Locate the cell with the specified text and output its [x, y] center coordinate. 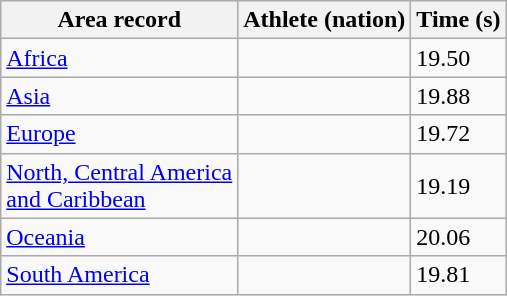
Africa [120, 58]
South America [120, 275]
Athlete (nation) [324, 20]
19.81 [458, 275]
Asia [120, 96]
Area record [120, 20]
19.50 [458, 58]
19.72 [458, 134]
Time (s) [458, 20]
20.06 [458, 237]
North, Central Americaand Caribbean [120, 186]
19.88 [458, 96]
Oceania [120, 237]
19.19 [458, 186]
Europe [120, 134]
